Output the (X, Y) coordinate of the center of the cell containing the given text.  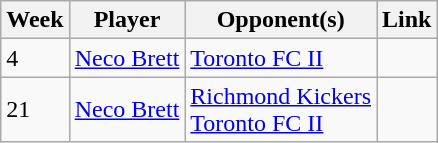
Week (35, 20)
4 (35, 58)
Player (127, 20)
Link (407, 20)
Richmond KickersToronto FC II (281, 110)
Opponent(s) (281, 20)
21 (35, 110)
Toronto FC II (281, 58)
